Extract the [X, Y] coordinate from the center of the cell holding the provided text.  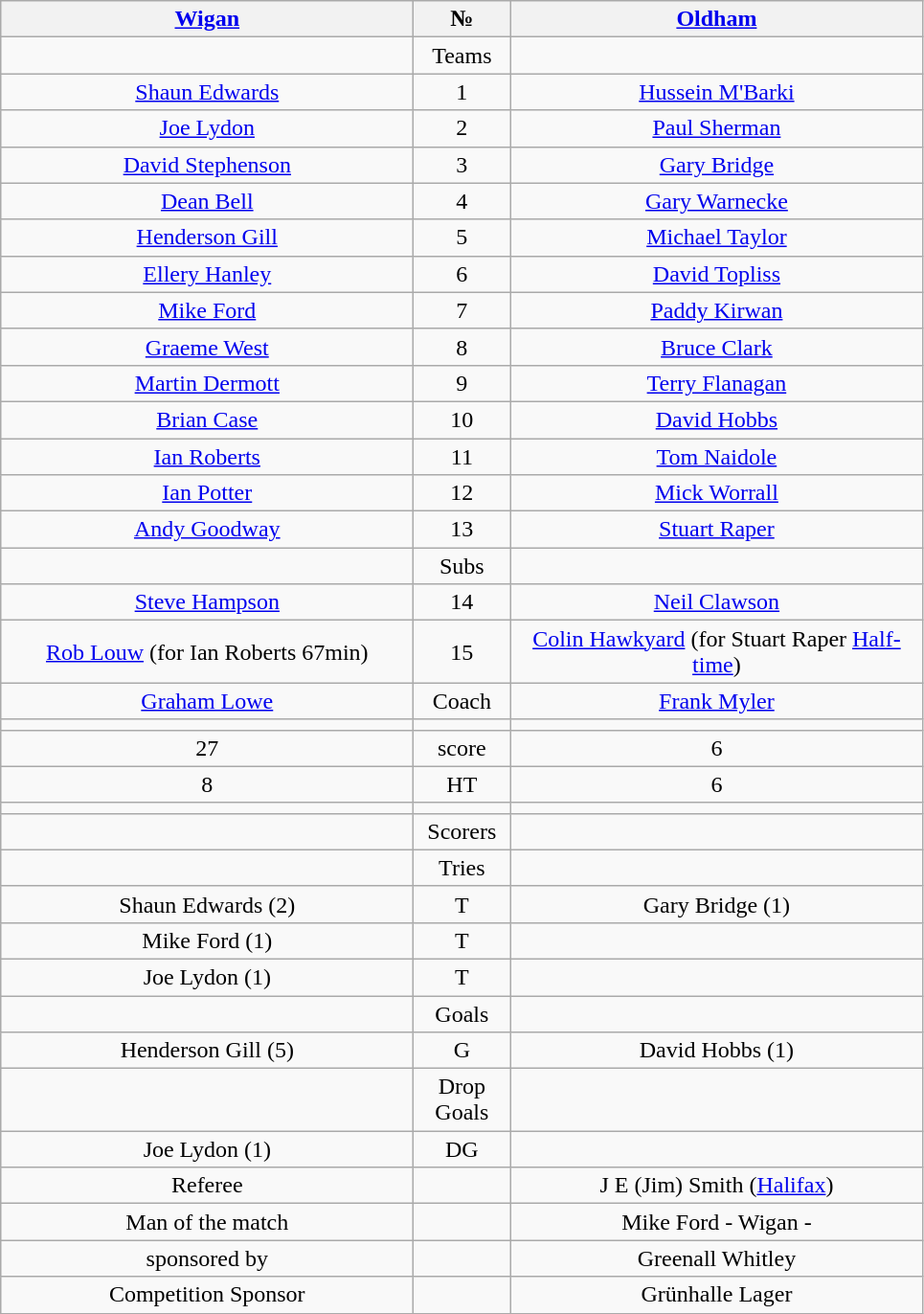
Andy Goodway [207, 530]
Henderson Gill [207, 238]
Grünhalle Lager [716, 1295]
Ian Potter [207, 493]
Henderson Gill (5) [207, 1051]
Bruce Clark [716, 347]
4 [462, 201]
Shaun Edwards [207, 92]
3 [462, 165]
5 [462, 238]
Mike Ford (1) [207, 940]
Graeme West [207, 347]
Graham Lowe [207, 701]
1 [462, 92]
Mike Ford [207, 310]
Michael Taylor [716, 238]
Tries [462, 868]
sponsored by [207, 1258]
David Hobbs [716, 419]
Dean Bell [207, 201]
Brian Case [207, 419]
HT [462, 784]
14 [462, 602]
J E (Jim) Smith (Halifax) [716, 1186]
7 [462, 310]
Gary Bridge [716, 165]
Terry Flanagan [716, 383]
David Topliss [716, 274]
Scorers [462, 831]
Hussein M'Barki [716, 92]
Joe Lydon [207, 128]
Paul Sherman [716, 128]
Gary Warnecke [716, 201]
11 [462, 457]
David Hobbs (1) [716, 1051]
10 [462, 419]
Gary Bridge (1) [716, 904]
Subs [462, 566]
score [462, 748]
Wigan [207, 19]
Goals [462, 1014]
Rob Louw (for Ian Roberts 67min) [207, 651]
Mick Worrall [716, 493]
Referee [207, 1186]
Man of the match [207, 1222]
Martin Dermott [207, 383]
13 [462, 530]
Neil Clawson [716, 602]
Shaun Edwards (2) [207, 904]
Coach [462, 701]
Drop Goals [462, 1099]
27 [207, 748]
David Stephenson [207, 165]
Greenall Whitley [716, 1258]
9 [462, 383]
Stuart Raper [716, 530]
Paddy Kirwan [716, 310]
Colin Hawkyard (for Stuart Raper Half-time) [716, 651]
Oldham [716, 19]
Steve Hampson [207, 602]
Ian Roberts [207, 457]
Tom Naidole [716, 457]
№ [462, 19]
Ellery Hanley [207, 274]
Frank Myler [716, 701]
Teams [462, 56]
Mike Ford - Wigan - [716, 1222]
G [462, 1051]
12 [462, 493]
Competition Sponsor [207, 1295]
15 [462, 651]
DG [462, 1149]
2 [462, 128]
